Find where the given text appears and provide that cell's center as [X, Y] coordinate. 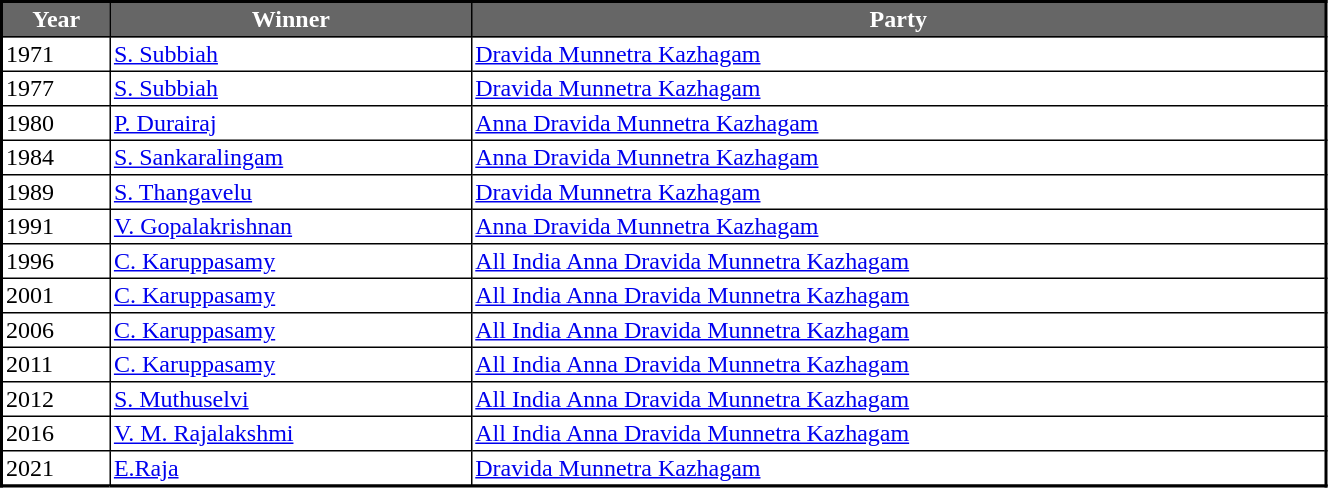
S. Sankaralingam [290, 157]
1984 [56, 157]
1989 [56, 192]
V. M. Rajalakshmi [290, 433]
V. Gopalakrishnan [290, 226]
1996 [56, 261]
2001 [56, 295]
Year [56, 20]
2016 [56, 433]
S. Muthuselvi [290, 399]
Winner [290, 20]
Party [899, 20]
2021 [56, 468]
2006 [56, 330]
2011 [56, 364]
S. Thangavelu [290, 192]
1991 [56, 226]
1971 [56, 54]
1977 [56, 88]
P. Durairaj [290, 123]
2012 [56, 399]
E.Raja [290, 468]
1980 [56, 123]
